Pinpoint the cell where the given text exists, returning its (x, y) midpoint coordinate. 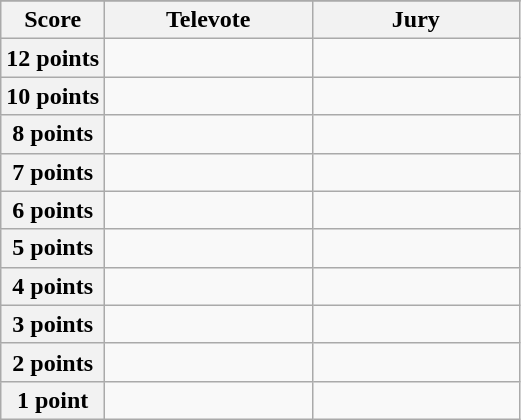
Score (53, 20)
12 points (53, 58)
4 points (53, 286)
3 points (53, 324)
Jury (416, 20)
2 points (53, 362)
Televote (209, 20)
10 points (53, 96)
7 points (53, 172)
6 points (53, 210)
5 points (53, 248)
8 points (53, 134)
1 point (53, 400)
